From the cell containing the given text, extract its center point as (x, y) coordinate. 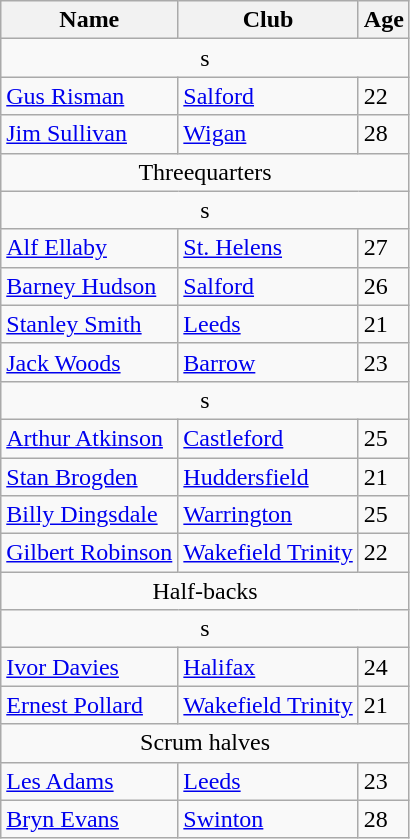
Huddersfield (268, 477)
Name (90, 20)
Barney Hudson (90, 286)
Bryn Evans (90, 819)
Stanley Smith (90, 324)
Stan Brogden (90, 477)
Scrum halves (206, 743)
24 (384, 667)
Les Adams (90, 781)
Wigan (268, 134)
Club (268, 20)
Swinton (268, 819)
27 (384, 248)
Alf Ellaby (90, 248)
Jack Woods (90, 362)
Threequarters (206, 172)
Barrow (268, 362)
Age (384, 20)
Halifax (268, 667)
Ernest Pollard (90, 705)
Jim Sullivan (90, 134)
Arthur Atkinson (90, 438)
Castleford (268, 438)
Warrington (268, 515)
St. Helens (268, 248)
Ivor Davies (90, 667)
Half-backs (206, 591)
Gilbert Robinson (90, 553)
Gus Risman (90, 96)
Billy Dingsdale (90, 515)
26 (384, 286)
